From the cell containing the given text, extract its center point as (x, y) coordinate. 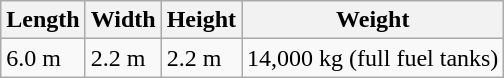
Width (123, 20)
Height (201, 20)
Length (43, 20)
14,000 kg (full fuel tanks) (373, 58)
Weight (373, 20)
6.0 m (43, 58)
